Return (X, Y) of the center of cell containing provided text 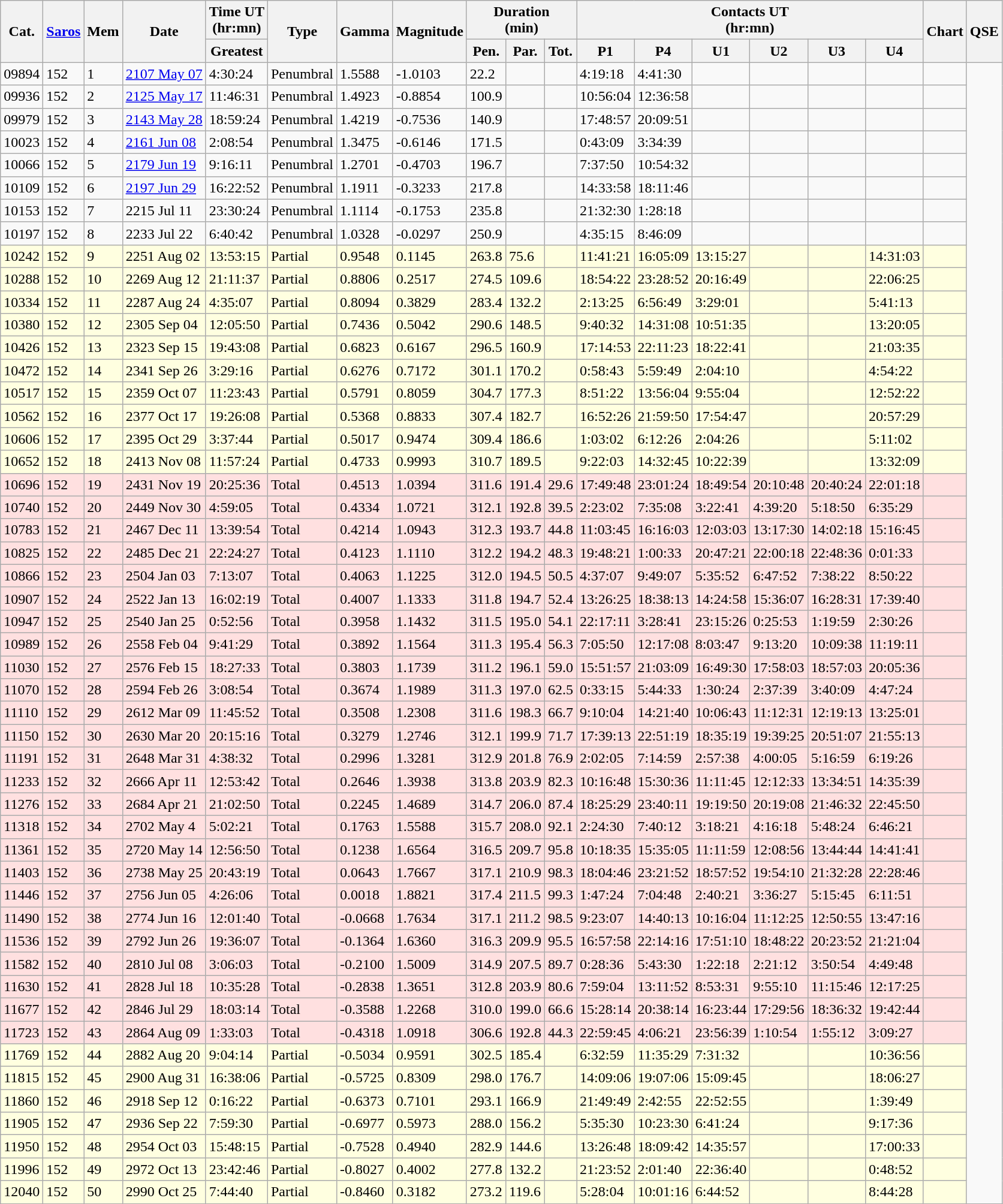
15:48:15 (236, 1146)
23:40:11 (663, 804)
11:57:24 (236, 462)
98.3 (560, 872)
191.4 (525, 484)
25 (103, 621)
71.7 (560, 736)
2:30:26 (894, 621)
16:02:19 (236, 598)
11:35:29 (663, 1055)
2504 Jan 03 (164, 576)
298.0 (486, 1078)
1.6360 (429, 941)
11318 (22, 827)
13:32:09 (894, 462)
59.0 (560, 667)
18 (103, 462)
14:41:41 (894, 850)
12:50:55 (836, 918)
4:06:21 (663, 1032)
8 (103, 233)
0.2996 (365, 758)
13:53:15 (236, 256)
Mem (103, 31)
42 (103, 1009)
0.4214 (365, 530)
3:40:09 (836, 690)
0:28:36 (606, 964)
1.7634 (429, 918)
2:04:26 (721, 439)
20:10:48 (779, 484)
211.5 (525, 895)
282.9 (486, 1146)
9:55:10 (779, 986)
0:48:52 (894, 1169)
2900 Aug 31 (164, 1078)
23:28:52 (663, 279)
0.4733 (365, 462)
3:06:03 (236, 964)
1.0918 (429, 1032)
-0.0297 (429, 233)
185.4 (525, 1055)
12:17:25 (894, 986)
18:57:03 (836, 667)
1.3651 (429, 986)
10109 (22, 188)
1:33:03 (236, 1032)
0.4002 (429, 1169)
19:42:44 (894, 1009)
21:59:50 (663, 416)
10:23:30 (663, 1124)
3:29:01 (721, 302)
18:49:54 (721, 484)
277.8 (486, 1169)
20:19:08 (779, 804)
12:52:22 (894, 393)
1.0721 (429, 507)
1.2308 (429, 713)
16:22:52 (236, 188)
1.0328 (365, 233)
7:04:48 (663, 895)
11:45:52 (236, 713)
316.5 (486, 850)
19 (103, 484)
9:41:29 (236, 644)
48 (103, 1146)
44 (103, 1055)
20:23:52 (836, 941)
0.3674 (365, 690)
306.6 (486, 1032)
8:50:22 (894, 576)
10:51:35 (721, 325)
6:40:42 (236, 233)
206.0 (525, 804)
56.3 (560, 644)
19:48:21 (606, 553)
3:08:54 (236, 690)
186.6 (525, 439)
156.2 (525, 1124)
18:36:32 (836, 1009)
2630 Mar 20 (164, 736)
14:21:40 (663, 713)
5:41:13 (894, 302)
1.1333 (429, 598)
1.1114 (365, 210)
9:23:07 (606, 918)
7:35:08 (663, 507)
288.0 (486, 1124)
54.1 (560, 621)
11:15:46 (836, 986)
22:45:50 (894, 804)
22:48:36 (836, 553)
11:23:43 (236, 393)
1:30:24 (721, 690)
13:56:04 (663, 393)
18:09:42 (663, 1146)
21:03:35 (894, 348)
U3 (836, 51)
17 (103, 439)
20:25:36 (236, 484)
20:09:51 (663, 119)
21:23:52 (606, 1169)
11582 (22, 964)
2792 Jun 26 (164, 941)
10:18:35 (606, 850)
10:09:38 (836, 644)
1:22:18 (721, 964)
10197 (22, 233)
10153 (22, 210)
20:16:49 (721, 279)
75.6 (525, 256)
5:48:24 (836, 827)
6:44:52 (721, 1192)
Saros (64, 31)
314.9 (486, 964)
2:04:10 (721, 371)
312.9 (486, 758)
11070 (22, 690)
17:58:03 (779, 667)
7:13:07 (236, 576)
310.0 (486, 1009)
22:28:46 (894, 872)
2:42:55 (663, 1101)
12 (103, 325)
2990 Oct 25 (164, 1192)
0.0018 (365, 895)
QSE (984, 31)
87.4 (560, 804)
2558 Feb 04 (164, 644)
22:52:55 (721, 1101)
4:35:15 (606, 233)
11950 (22, 1146)
9:22:03 (606, 462)
-0.2838 (365, 986)
194.2 (525, 553)
11905 (22, 1124)
6:47:52 (779, 576)
11677 (22, 1009)
2269 Aug 12 (164, 279)
U4 (894, 51)
0.5368 (365, 416)
35 (103, 850)
2143 May 28 (164, 119)
2612 Mar 09 (164, 713)
9:13:20 (779, 644)
18:27:33 (236, 667)
10:01:16 (663, 1192)
0.7436 (365, 325)
20:05:36 (894, 667)
2828 Jul 18 (164, 986)
20:47:21 (721, 553)
307.4 (486, 416)
18:11:46 (663, 188)
11:11:45 (721, 781)
9:17:36 (894, 1124)
197.0 (525, 690)
14:33:58 (606, 188)
22:59:45 (606, 1032)
1.1110 (429, 553)
14:02:18 (836, 530)
1.6564 (429, 850)
6:32:59 (606, 1055)
0.3892 (365, 644)
2540 Jan 25 (164, 621)
0.0643 (365, 872)
0.9993 (429, 462)
2197 Jun 29 (164, 188)
235.8 (486, 210)
7:59:30 (236, 1124)
9:10:04 (606, 713)
0.3958 (365, 621)
0.4513 (365, 484)
1.4689 (429, 804)
-0.8027 (365, 1169)
11403 (22, 872)
119.6 (525, 1192)
8:46:09 (663, 233)
-0.7528 (365, 1146)
-0.5725 (365, 1078)
13:17:30 (779, 530)
0.8059 (429, 393)
2738 May 25 (164, 872)
15:28:14 (606, 1009)
U2 (779, 51)
1.3938 (429, 781)
0.8806 (365, 279)
14 (103, 371)
4:16:18 (779, 827)
13:11:52 (663, 986)
160.9 (525, 348)
4:49:48 (894, 964)
38 (103, 918)
0.4063 (365, 576)
2774 Jun 16 (164, 918)
18:06:27 (894, 1078)
11996 (22, 1169)
50 (103, 1192)
22 (103, 553)
2756 Jun 05 (164, 895)
50.5 (560, 576)
5:16:59 (836, 758)
48.3 (560, 553)
2684 Apr 21 (164, 804)
2972 Oct 13 (164, 1169)
1.1911 (365, 188)
312.2 (486, 553)
0.6823 (365, 348)
2:57:38 (721, 758)
15:09:45 (721, 1078)
2107 May 07 (164, 74)
15:30:36 (663, 781)
28 (103, 690)
15:36:07 (779, 598)
2954 Oct 03 (164, 1146)
263.8 (486, 256)
0.2646 (365, 781)
11:12:31 (779, 713)
1.3281 (429, 758)
2:08:54 (236, 142)
1:28:18 (663, 210)
95.8 (560, 850)
26 (103, 644)
0.2245 (365, 804)
0.1238 (365, 850)
10472 (22, 371)
6:35:29 (894, 507)
12:19:13 (836, 713)
6 (103, 188)
313.8 (486, 781)
10:16:48 (606, 781)
0:52:56 (236, 621)
22:51:19 (663, 736)
2810 Jul 08 (164, 964)
1:39:49 (894, 1101)
1.1432 (429, 621)
21:55:13 (894, 736)
20:15:16 (236, 736)
Chart (945, 31)
17:49:48 (606, 484)
19:43:08 (236, 348)
0:58:43 (606, 371)
0.3803 (365, 667)
20:57:29 (894, 416)
14:31:08 (663, 325)
198.3 (525, 713)
293.1 (486, 1101)
14:31:03 (894, 256)
-0.7536 (429, 119)
4:37:07 (606, 576)
11769 (22, 1055)
1.1739 (429, 667)
1.2268 (429, 1009)
10 (103, 279)
13:39:54 (236, 530)
296.5 (486, 348)
1.0394 (429, 484)
10426 (22, 348)
0.3829 (429, 302)
3:36:27 (779, 895)
23:01:24 (663, 484)
18:54:22 (606, 279)
6:46:21 (894, 827)
0.9474 (429, 439)
-0.3588 (365, 1009)
7:37:50 (606, 165)
4:35:07 (236, 302)
18:38:13 (663, 598)
2233 Jul 22 (164, 233)
23:42:46 (236, 1169)
18:25:29 (606, 804)
14:24:58 (721, 598)
0.2517 (429, 279)
09979 (22, 119)
17:29:56 (779, 1009)
18:03:14 (236, 1009)
312.0 (486, 576)
13:25:01 (894, 713)
182.7 (525, 416)
P4 (663, 51)
4 (103, 142)
0.4123 (365, 553)
14:32:45 (663, 462)
0.5017 (365, 439)
8:51:22 (606, 393)
0.5042 (429, 325)
17:39:13 (606, 736)
2431 Nov 19 (164, 484)
33 (103, 804)
15:16:45 (894, 530)
4:19:18 (606, 74)
21 (103, 530)
22:24:27 (236, 553)
-0.6146 (429, 142)
14:35:57 (721, 1146)
6:12:26 (663, 439)
209.9 (525, 941)
0:01:33 (894, 553)
92.1 (560, 827)
1 (103, 74)
2413 Nov 08 (164, 462)
11723 (22, 1032)
15 (103, 393)
250.9 (486, 233)
0.7172 (429, 371)
21:46:32 (836, 804)
12:56:50 (236, 850)
Date (164, 31)
16:16:03 (663, 530)
19:54:10 (779, 872)
22:01:18 (894, 484)
23:30:24 (236, 210)
10380 (22, 325)
4:38:32 (236, 758)
14:35:39 (894, 781)
210.9 (525, 872)
9 (103, 256)
2:23:02 (606, 507)
301.1 (486, 371)
10562 (22, 416)
11:19:11 (894, 644)
1.2746 (429, 736)
19:19:50 (721, 804)
12:08:56 (779, 850)
0.6167 (429, 348)
17:51:10 (721, 941)
3:37:44 (236, 439)
3:09:27 (894, 1032)
16:28:31 (836, 598)
23 (103, 576)
2:13:25 (606, 302)
14:40:13 (663, 918)
22:11:23 (663, 348)
10783 (22, 530)
44.3 (560, 1032)
16:38:06 (236, 1078)
11:46:31 (236, 97)
8:44:28 (894, 1192)
34 (103, 827)
1.5009 (429, 964)
2666 Apr 11 (164, 781)
2846 Jul 29 (164, 1009)
16:05:09 (663, 256)
49 (103, 1169)
315.7 (486, 827)
144.6 (525, 1146)
2594 Feb 26 (164, 690)
09894 (22, 74)
9:55:04 (721, 393)
10288 (22, 279)
2215 Jul 11 (164, 210)
2720 May 14 (164, 850)
11150 (22, 736)
18:48:22 (779, 941)
27 (103, 667)
309.4 (486, 439)
0:25:53 (779, 621)
19:26:08 (236, 416)
11490 (22, 918)
11:41:21 (606, 256)
10907 (22, 598)
196.1 (525, 667)
-1.0103 (429, 74)
11:03:45 (606, 530)
19:07:06 (663, 1078)
Magnitude (429, 31)
11110 (22, 713)
3:28:41 (663, 621)
12:03:03 (721, 530)
5:43:30 (663, 964)
7:44:40 (236, 1192)
1.8821 (429, 895)
4:30:24 (236, 74)
2918 Sep 12 (164, 1101)
18:04:46 (606, 872)
-0.5034 (365, 1055)
10066 (22, 165)
0.4334 (365, 507)
17:54:47 (721, 416)
-0.6977 (365, 1124)
11276 (22, 804)
3 (103, 119)
20:43:19 (236, 872)
5:15:45 (836, 895)
52.4 (560, 598)
11191 (22, 758)
30 (103, 736)
U1 (721, 51)
2882 Aug 20 (164, 1055)
-0.0668 (365, 918)
148.5 (525, 325)
22:00:18 (779, 553)
2864 Aug 09 (164, 1032)
1:10:54 (779, 1032)
140.9 (486, 119)
Contacts UT(hr:mn) (750, 20)
0.3279 (365, 736)
17:00:33 (894, 1146)
176.7 (525, 1078)
9:40:32 (606, 325)
2 (103, 97)
21:11:37 (236, 279)
11 (103, 302)
Time UT(hr:mn) (236, 20)
0.6276 (365, 371)
76.9 (560, 758)
2251 Aug 02 (164, 256)
22.2 (486, 74)
-0.6373 (365, 1101)
95.5 (560, 941)
-0.8460 (365, 1192)
1:47:24 (606, 895)
37 (103, 895)
12:36:58 (663, 97)
10606 (22, 439)
283.4 (486, 302)
199.0 (525, 1009)
29 (103, 713)
1.0943 (429, 530)
-0.1753 (429, 210)
12040 (22, 1192)
193.7 (525, 530)
Tot. (560, 51)
1.1989 (429, 690)
11:12:25 (779, 918)
99.3 (560, 895)
2522 Jan 13 (164, 598)
194.5 (525, 576)
31 (103, 758)
1.4219 (365, 119)
8:53:31 (721, 986)
0.5973 (429, 1124)
21:03:09 (663, 667)
2161 Jun 08 (164, 142)
177.3 (525, 393)
2:01:40 (663, 1169)
10825 (22, 553)
39.5 (560, 507)
314.7 (486, 804)
Cat. (22, 31)
201.8 (525, 758)
290.6 (486, 325)
1.3475 (365, 142)
24 (103, 598)
0.5791 (365, 393)
5:59:49 (663, 371)
14:09:06 (606, 1078)
10:54:32 (663, 165)
1.1564 (429, 644)
5:11:02 (894, 439)
21:02:50 (236, 804)
1.1225 (429, 576)
311.5 (486, 621)
5:44:33 (663, 690)
2936 Sep 22 (164, 1124)
0.4007 (365, 598)
29.6 (560, 484)
7:14:59 (663, 758)
10517 (22, 393)
10:56:04 (606, 97)
Par. (525, 51)
10696 (22, 484)
20 (103, 507)
18:22:41 (721, 348)
32 (103, 781)
-0.4318 (365, 1032)
13 (103, 348)
10947 (22, 621)
2125 May 17 (164, 97)
-0.1364 (365, 941)
208.0 (525, 827)
36 (103, 872)
12:12:33 (779, 781)
2323 Sep 15 (164, 348)
10:22:39 (721, 462)
10:36:56 (894, 1055)
2359 Oct 07 (164, 393)
9:49:07 (663, 576)
4:59:05 (236, 507)
20:51:07 (836, 736)
11233 (22, 781)
273.2 (486, 1192)
11446 (22, 895)
195.4 (525, 644)
16:49:30 (721, 667)
18:35:19 (721, 736)
82.3 (560, 781)
80.6 (560, 986)
171.5 (486, 142)
274.5 (486, 279)
23:21:52 (663, 872)
2179 Jun 19 (164, 165)
11:11:59 (721, 850)
2:37:39 (779, 690)
Pen. (486, 51)
6:56:49 (663, 302)
5:35:52 (721, 576)
3:18:21 (721, 827)
12:01:40 (236, 918)
2:21:12 (779, 964)
317.4 (486, 895)
6:11:51 (894, 895)
0.3182 (429, 1192)
170.2 (525, 371)
0.1763 (365, 827)
16 (103, 416)
21:32:28 (836, 872)
20:38:14 (663, 1009)
1.2701 (365, 165)
2702 May 4 (164, 827)
7:38:22 (836, 576)
10334 (22, 302)
9:16:11 (236, 165)
311.2 (486, 667)
11361 (22, 850)
Gamma (365, 31)
3:29:16 (236, 371)
10:16:04 (721, 918)
211.2 (525, 918)
-0.3233 (429, 188)
2:40:21 (721, 895)
11815 (22, 1078)
0.4940 (429, 1146)
13:34:51 (836, 781)
-0.4703 (429, 165)
1:55:12 (836, 1032)
17:39:40 (894, 598)
2449 Nov 30 (164, 507)
4:00:05 (779, 758)
3:50:54 (836, 964)
22:17:11 (606, 621)
98.5 (560, 918)
43 (103, 1032)
4:47:24 (894, 690)
0.3508 (365, 713)
2287 Aug 24 (164, 302)
21:32:30 (606, 210)
15:35:05 (663, 850)
2305 Sep 04 (164, 325)
4:41:30 (663, 74)
66.7 (560, 713)
-0.2100 (365, 964)
0.9548 (365, 256)
209.7 (525, 850)
13:20:05 (894, 325)
10:06:43 (721, 713)
1.7667 (429, 872)
10652 (22, 462)
15:51:57 (606, 667)
304.7 (486, 393)
0:33:15 (606, 690)
23:56:39 (721, 1032)
189.5 (525, 462)
22:06:25 (894, 279)
10866 (22, 576)
20:40:24 (836, 484)
10989 (22, 644)
194.7 (525, 598)
16:57:58 (606, 941)
13:26:25 (606, 598)
0.8094 (365, 302)
17:14:53 (606, 348)
5:18:50 (836, 507)
100.9 (486, 97)
18:59:24 (236, 119)
44.8 (560, 530)
41 (103, 986)
13:47:16 (894, 918)
1.4923 (365, 97)
22:36:40 (721, 1169)
0:43:09 (606, 142)
16:52:26 (606, 416)
19:39:25 (779, 736)
302.5 (486, 1055)
316.3 (486, 941)
10:35:28 (236, 986)
7:05:50 (606, 644)
207.5 (525, 964)
9:04:14 (236, 1055)
2576 Feb 15 (164, 667)
39 (103, 941)
2467 Dec 11 (164, 530)
21:49:49 (606, 1101)
13:44:44 (836, 850)
22:14:16 (663, 941)
10242 (22, 256)
311.8 (486, 598)
3:22:41 (721, 507)
166.9 (525, 1101)
4:54:22 (894, 371)
312.8 (486, 986)
312.3 (486, 530)
8:03:47 (721, 644)
196.7 (486, 165)
5:28:04 (606, 1192)
1:03:02 (606, 439)
19:36:07 (236, 941)
46 (103, 1101)
1:00:33 (663, 553)
5 (103, 165)
66.6 (560, 1009)
4:26:06 (236, 895)
195.0 (525, 621)
7:31:32 (721, 1055)
7:59:04 (606, 986)
23:15:26 (721, 621)
5:35:30 (606, 1124)
6:41:24 (721, 1124)
Greatest (236, 51)
11536 (22, 941)
-0.8854 (429, 97)
7:40:12 (663, 827)
12:05:50 (236, 325)
0.8309 (429, 1078)
5:02:21 (236, 827)
2:24:30 (606, 827)
10740 (22, 507)
62.5 (560, 690)
40 (103, 964)
310.7 (486, 462)
11630 (22, 986)
217.8 (486, 188)
3:34:39 (663, 142)
09936 (22, 97)
Type (302, 31)
47 (103, 1124)
2648 Mar 31 (164, 758)
11030 (22, 667)
1:19:59 (836, 621)
6:19:26 (894, 758)
11860 (22, 1101)
89.7 (560, 964)
4:39:20 (779, 507)
P1 (606, 51)
0.7101 (429, 1101)
21:21:04 (894, 941)
2395 Oct 29 (164, 439)
13:15:27 (721, 256)
17:48:57 (606, 119)
2485 Dec 21 (164, 553)
7 (103, 210)
199.9 (525, 736)
2:02:05 (606, 758)
0.8833 (429, 416)
Duration(min) (522, 20)
2377 Oct 17 (164, 416)
0:16:22 (236, 1101)
16:23:44 (721, 1009)
109.6 (525, 279)
18:57:52 (721, 872)
2341 Sep 26 (164, 371)
0.9591 (429, 1055)
12:53:42 (236, 781)
45 (103, 1078)
10023 (22, 142)
0.1145 (429, 256)
13:26:48 (606, 1146)
12:17:08 (663, 644)
